Find where the given text appears and provide that cell's center as [x, y] coordinate. 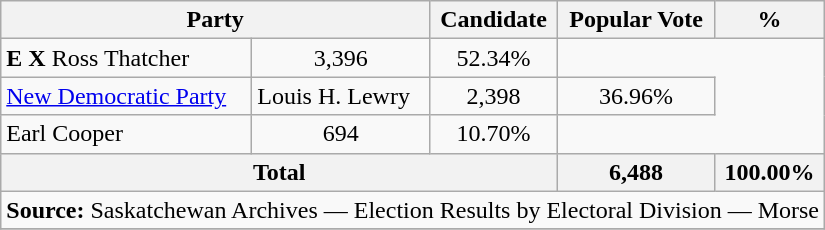
52.34% [494, 58]
Popular Vote [636, 20]
36.96% [636, 96]
Source: Saskatchewan Archives — Election Results by Electoral Division — Morse [413, 210]
100.00% [770, 172]
6,488 [636, 172]
10.70% [494, 134]
3,396 [341, 58]
694 [341, 134]
Louis H. Lewry [341, 96]
Earl Cooper [126, 134]
E X Ross Thatcher [126, 58]
2,398 [494, 96]
Party [216, 20]
New Democratic Party [126, 96]
Total [280, 172]
Candidate [494, 20]
% [770, 20]
